Pinpoint the cell where the given text exists, returning its [X, Y] midpoint coordinate. 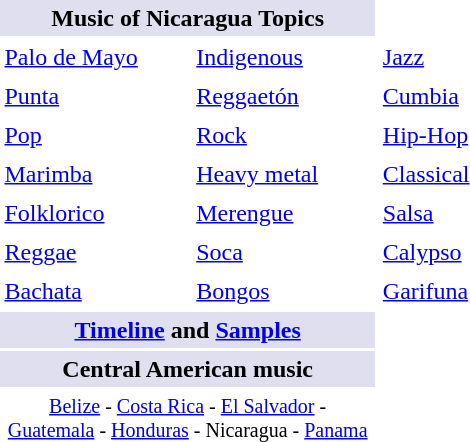
Punta [94, 96]
Pop [94, 135]
Indigenous [284, 57]
Music of Nicaragua Topics [188, 18]
Timeline and Samples [188, 330]
Palo de Mayo [94, 57]
Merengue [284, 213]
Folklorico [94, 213]
Central American music [188, 369]
Heavy metal [284, 174]
Marimba [94, 174]
Reggae [94, 252]
Reggaetón [284, 96]
Bongos [284, 291]
Bachata [94, 291]
Soca [284, 252]
Rock [284, 135]
